Capture the cell that displays the provided text and extract its [X, Y] central coordinate. 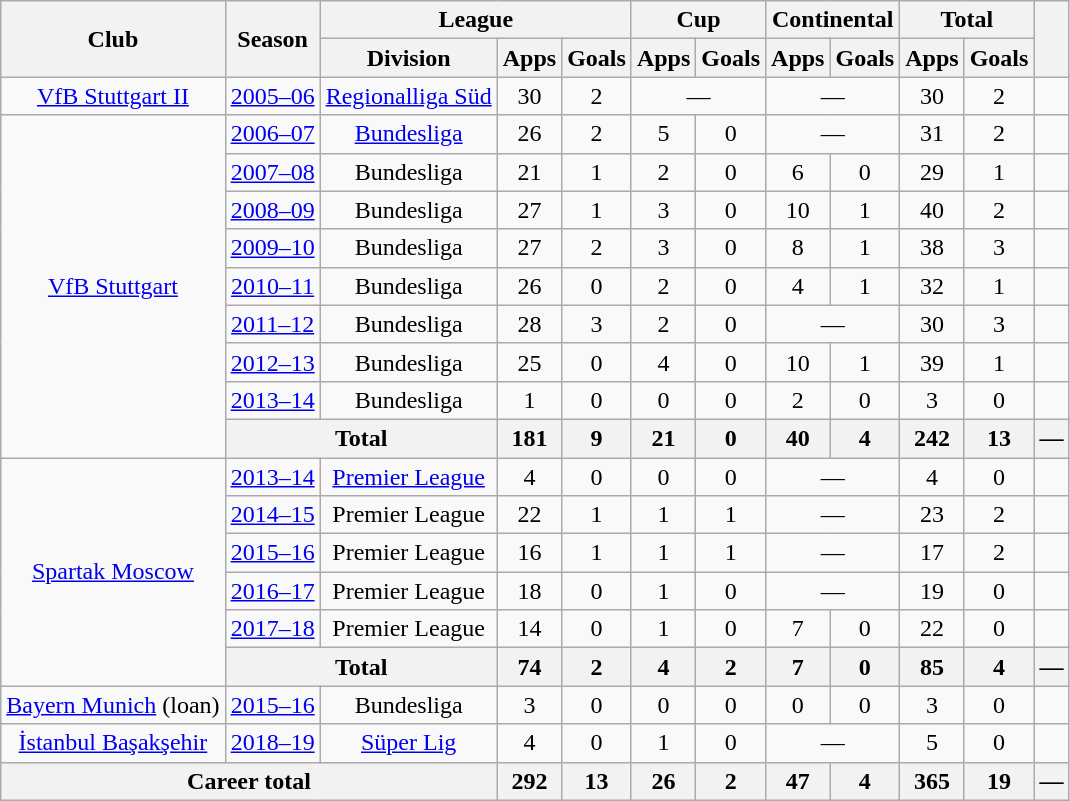
8 [798, 248]
29 [932, 172]
2010–11 [272, 286]
181 [529, 438]
242 [932, 438]
2016–17 [272, 591]
23 [932, 515]
Division [408, 58]
18 [529, 591]
Cup [698, 20]
Bayern Munich (loan) [113, 705]
6 [798, 172]
32 [932, 286]
2012–13 [272, 362]
Regionalliga Süd [408, 96]
28 [529, 324]
47 [798, 781]
365 [932, 781]
16 [529, 553]
2011–12 [272, 324]
Career total [249, 781]
39 [932, 362]
Süper Lig [408, 743]
2018–19 [272, 743]
25 [529, 362]
2005–06 [272, 96]
2006–07 [272, 134]
2014–15 [272, 515]
17 [932, 553]
Club [113, 39]
VfB Stuttgart II [113, 96]
Season [272, 39]
İstanbul Başakşehir [113, 743]
14 [529, 629]
38 [932, 248]
Spartak Moscow [113, 572]
292 [529, 781]
74 [529, 667]
League [476, 20]
2007–08 [272, 172]
85 [932, 667]
9 [597, 438]
2017–18 [272, 629]
Continental [833, 20]
2008–09 [272, 210]
VfB Stuttgart [113, 286]
2009–10 [272, 248]
31 [932, 134]
